Search for the cell housing the specified text and yield its (x, y) center coordinate. 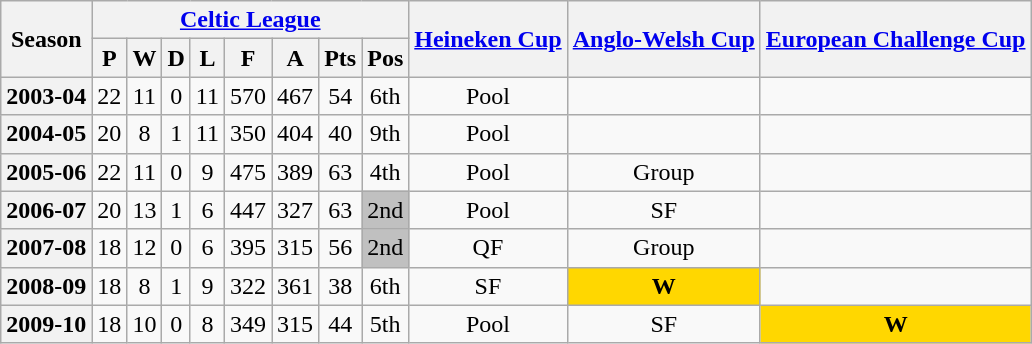
361 (296, 286)
2003-04 (46, 96)
P (110, 58)
56 (340, 248)
QF (488, 248)
Celtic League (250, 20)
404 (296, 134)
54 (340, 96)
2007-08 (46, 248)
40 (340, 134)
2005-06 (46, 172)
389 (296, 172)
350 (248, 134)
467 (296, 96)
European Challenge Cup (896, 39)
327 (296, 210)
12 (144, 248)
9th (386, 134)
L (207, 58)
D (176, 58)
5th (386, 324)
475 (248, 172)
44 (340, 324)
Anglo-Welsh Cup (664, 39)
2004-05 (46, 134)
Season (46, 39)
447 (248, 210)
570 (248, 96)
322 (248, 286)
10 (144, 324)
2006-07 (46, 210)
13 (144, 210)
395 (248, 248)
Pos (386, 58)
38 (340, 286)
Heineken Cup (488, 39)
4th (386, 172)
F (248, 58)
2008-09 (46, 286)
2009-10 (46, 324)
349 (248, 324)
A (296, 58)
Pts (340, 58)
